For the text-containing cell, return its midpoint in [x, y] coordinate format. 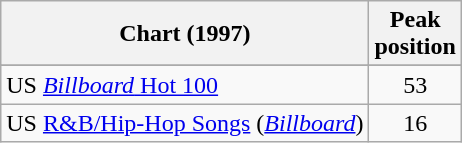
53 [415, 85]
US Billboard Hot 100 [185, 85]
Chart (1997) [185, 34]
US R&B/Hip-Hop Songs (Billboard) [185, 123]
16 [415, 123]
Peakposition [415, 34]
